Detect which cell encompasses the target text, then output its [x, y] center coordinate. 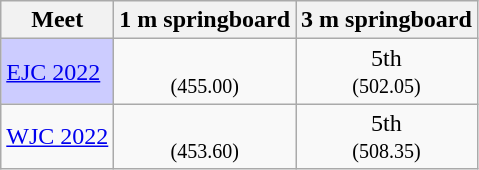
Meet [58, 20]
(455.00) [205, 72]
WJC 2022 [58, 136]
5th(508.35) [387, 136]
1 m springboard [205, 20]
EJC 2022 [58, 72]
(453.60) [205, 136]
5th(502.05) [387, 72]
3 m springboard [387, 20]
